Output the [x, y] coordinate of the center of the cell containing the given text.  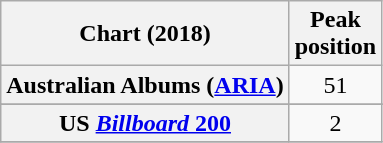
Chart (2018) [145, 34]
US Billboard 200 [145, 123]
2 [335, 123]
Peak position [335, 34]
Australian Albums (ARIA) [145, 85]
51 [335, 85]
